Determine the (X, Y) coordinate at the center of the cell enclosing the given text.  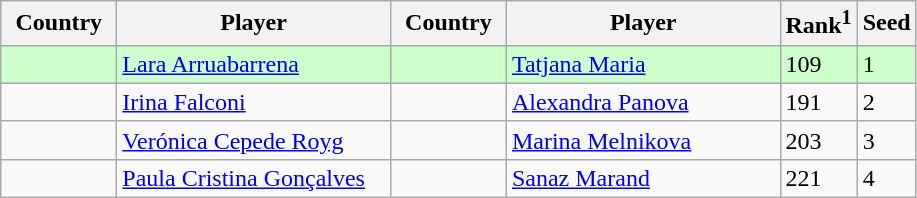
221 (818, 178)
Lara Arruabarrena (254, 64)
203 (818, 140)
Seed (886, 24)
Verónica Cepede Royg (254, 140)
4 (886, 178)
1 (886, 64)
Rank1 (818, 24)
Tatjana Maria (643, 64)
109 (818, 64)
Alexandra Panova (643, 102)
Marina Melnikova (643, 140)
Sanaz Marand (643, 178)
Irina Falconi (254, 102)
3 (886, 140)
2 (886, 102)
191 (818, 102)
Paula Cristina Gonçalves (254, 178)
